Return the [x, y] coordinate for the center point of the cell that contains the specified text.  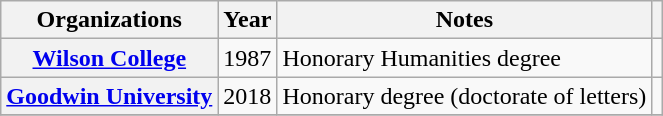
Wilson College [110, 58]
Honorary degree (doctorate of letters) [464, 96]
2018 [248, 96]
Honorary Humanities degree [464, 58]
Notes [464, 20]
1987 [248, 58]
Goodwin University [110, 96]
Organizations [110, 20]
Year [248, 20]
